Detect which cell encompasses the target text, then output its (X, Y) center coordinate. 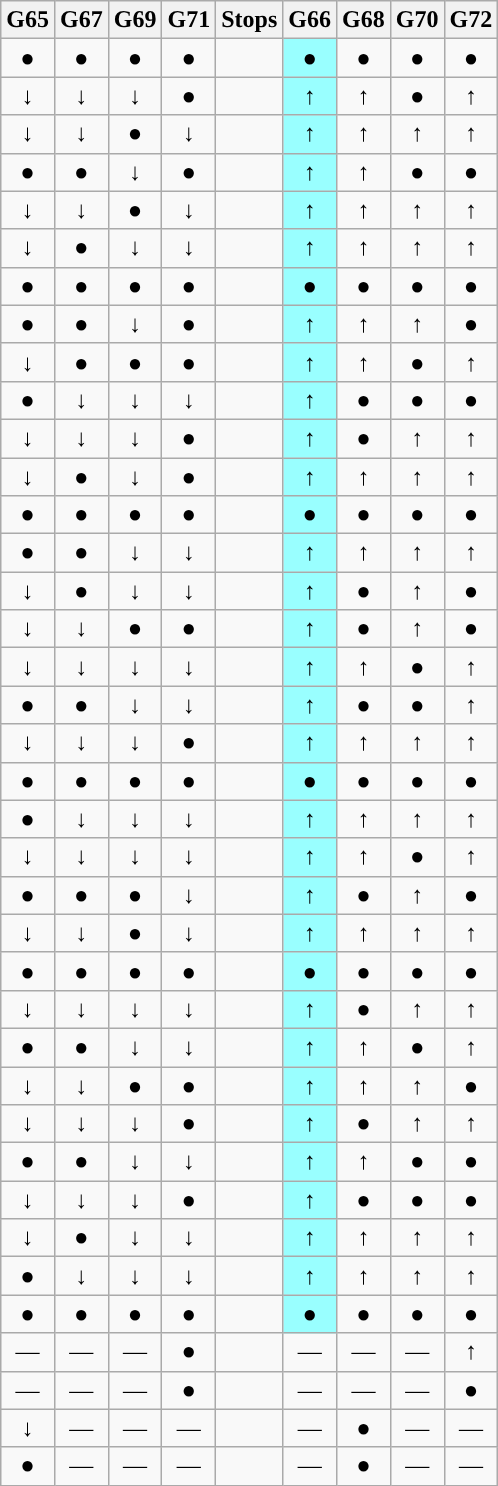
G67 (81, 20)
Stops (250, 20)
G65 (28, 20)
G66 (310, 20)
G72 (471, 20)
G69 (135, 20)
G71 (189, 20)
G68 (364, 20)
G70 (417, 20)
